Provide the [x, y] coordinate of the cell's center where the given text is located.  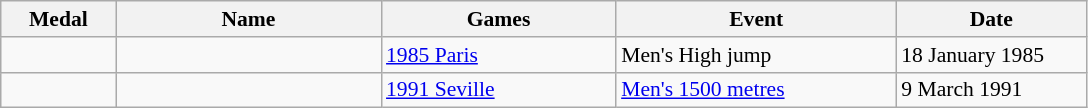
Games [498, 19]
1991 Seville [498, 90]
Name [248, 19]
Date [991, 19]
9 March 1991 [991, 90]
Medal [58, 19]
1985 Paris [498, 55]
Men's 1500 metres [756, 90]
Men's High jump [756, 55]
18 January 1985 [991, 55]
Event [756, 19]
